Output the (X, Y) coordinate of the center of the cell containing the given text.  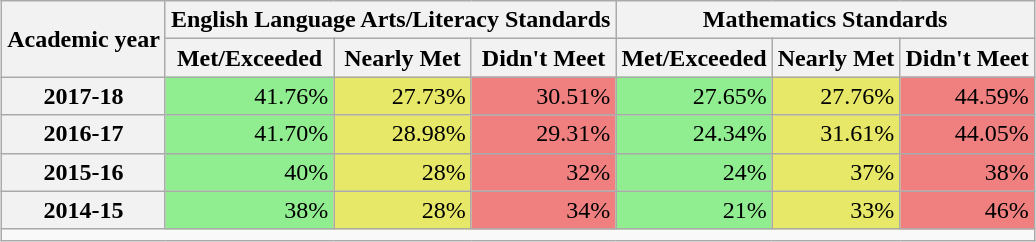
Academic year (84, 39)
31.61% (836, 134)
28.98% (402, 134)
27.73% (402, 96)
2017-18 (84, 96)
44.59% (967, 96)
46% (967, 210)
32% (544, 172)
41.70% (249, 134)
30.51% (544, 96)
24.34% (694, 134)
37% (836, 172)
33% (836, 210)
27.76% (836, 96)
44.05% (967, 134)
2014-15 (84, 210)
41.76% (249, 96)
40% (249, 172)
English Language Arts/Literacy Standards (390, 20)
2016-17 (84, 134)
29.31% (544, 134)
2015-16 (84, 172)
27.65% (694, 96)
Mathematics Standards (825, 20)
34% (544, 210)
21% (694, 210)
24% (694, 172)
